From the cell containing the given text, extract its center point as [x, y] coordinate. 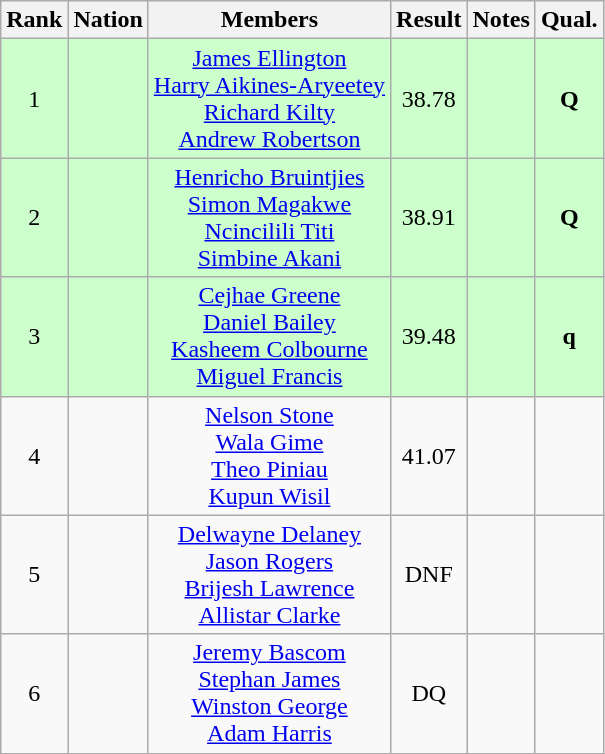
Qual. [569, 20]
4 [34, 456]
Jeremy BascomStephan JamesWinston GeorgeAdam Harris [269, 694]
1 [34, 98]
Notes [501, 20]
Nelson StoneWala GimeTheo PiniauKupun Wisil [269, 456]
Nation [108, 20]
Delwayne DelaneyJason RogersBrijesh LawrenceAllistar Clarke [269, 574]
Members [269, 20]
q [569, 336]
41.07 [429, 456]
James EllingtonHarry Aikines-AryeeteyRichard KiltyAndrew Robertson [269, 98]
38.91 [429, 218]
38.78 [429, 98]
Result [429, 20]
2 [34, 218]
6 [34, 694]
5 [34, 574]
Cejhae GreeneDaniel BaileyKasheem ColbourneMiguel Francis [269, 336]
DNF [429, 574]
3 [34, 336]
39.48 [429, 336]
Henricho BruintjiesSimon MagakweNcincilili TitiSimbine Akani [269, 218]
DQ [429, 694]
Rank [34, 20]
